Output the [x, y] coordinate of the center of the cell containing the given text.  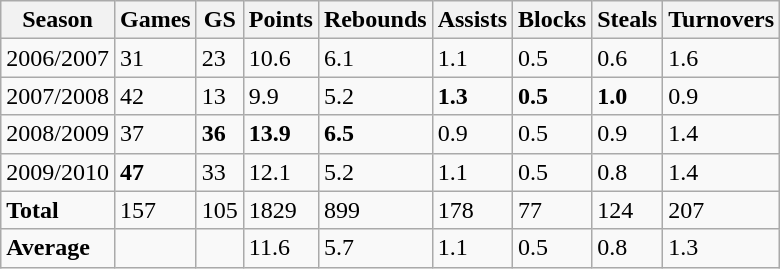
12.1 [280, 172]
77 [552, 210]
1.0 [628, 96]
6.1 [375, 58]
2006/2007 [58, 58]
105 [220, 210]
5.7 [375, 248]
2007/2008 [58, 96]
10.6 [280, 58]
2008/2009 [58, 134]
13 [220, 96]
2009/2010 [58, 172]
Steals [628, 20]
42 [155, 96]
47 [155, 172]
36 [220, 134]
157 [155, 210]
Season [58, 20]
37 [155, 134]
6.5 [375, 134]
Average [58, 248]
9.9 [280, 96]
GS [220, 20]
1.6 [722, 58]
23 [220, 58]
207 [722, 210]
Assists [472, 20]
Rebounds [375, 20]
Games [155, 20]
Blocks [552, 20]
178 [472, 210]
Points [280, 20]
1829 [280, 210]
124 [628, 210]
0.6 [628, 58]
Turnovers [722, 20]
899 [375, 210]
11.6 [280, 248]
33 [220, 172]
13.9 [280, 134]
31 [155, 58]
Total [58, 210]
